Extract the (x, y) coordinate from the center of the cell holding the provided text.  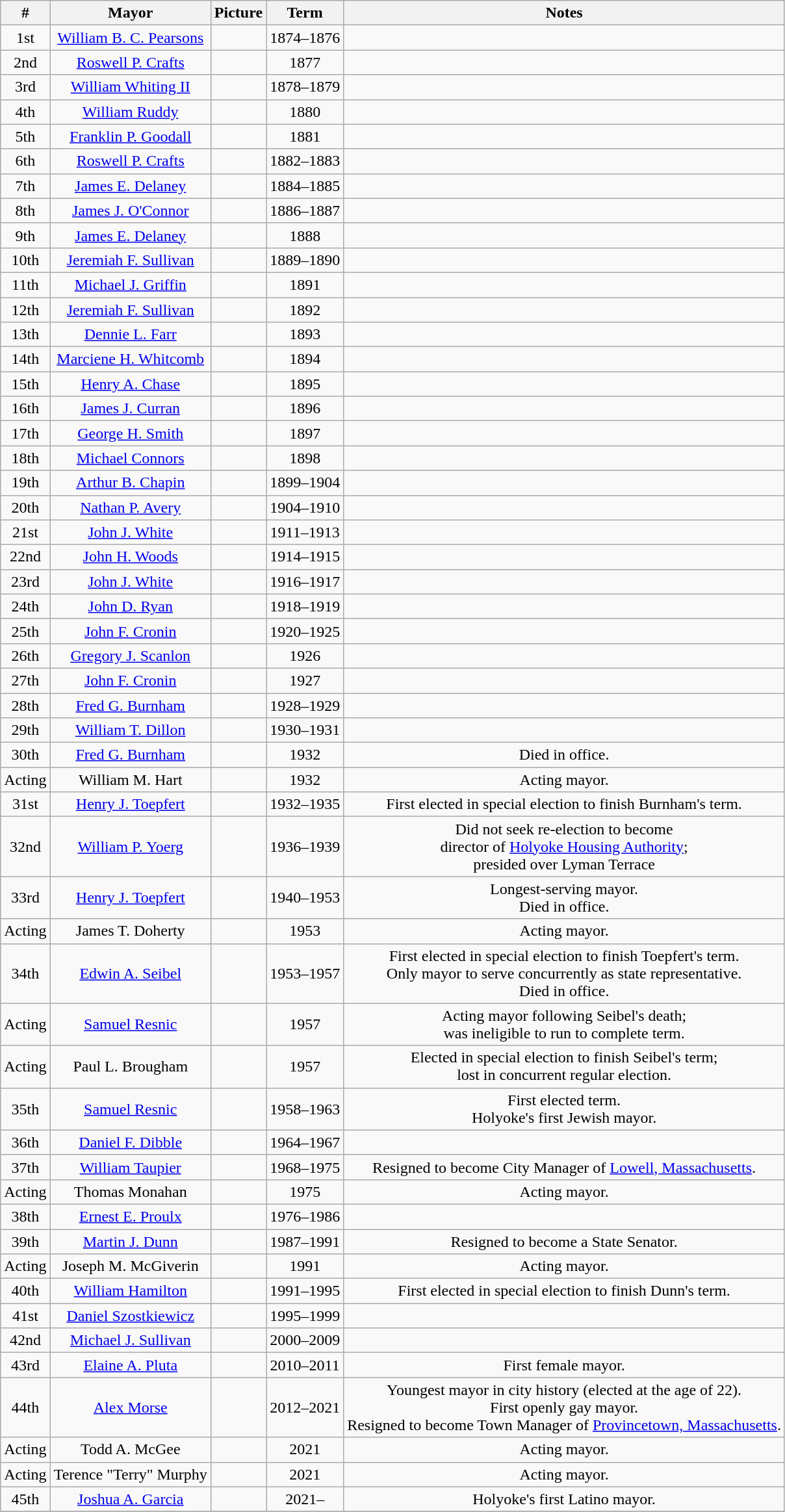
15th (25, 384)
1911–1913 (305, 532)
10th (25, 260)
First elected in special election to finish Toepfert's term.Only mayor to serve concurrently as state representative.Died in office. (564, 973)
Martin J. Dunn (130, 1242)
41st (25, 1316)
Joseph M. McGiverin (130, 1266)
2010–2011 (305, 1365)
Did not seek re-election to becomedirector of Holyoke Housing Authority; presided over Lyman Terrace (564, 847)
Michael J. Sullivan (130, 1340)
William Taupier (130, 1167)
1884–1885 (305, 186)
2021– (305, 1499)
William P. Yoerg (130, 847)
Henry A. Chase (130, 384)
Longest-serving mayor.Died in office. (564, 898)
First female mayor. (564, 1365)
1895 (305, 384)
Youngest mayor in city history (elected at the age of 22).First openly gay mayor.Resigned to become Town Manager of Provincetown, Massachusetts. (564, 1407)
William Whiting II (130, 87)
5th (25, 136)
Alex Morse (130, 1407)
Notes (564, 13)
Terence "Terry" Murphy (130, 1474)
1891 (305, 285)
1896 (305, 409)
27th (25, 680)
1991 (305, 1266)
42nd (25, 1340)
Joshua A. Garcia (130, 1499)
45th (25, 1499)
1878–1879 (305, 87)
1976–1986 (305, 1216)
1899–1904 (305, 483)
7th (25, 186)
1936–1939 (305, 847)
35th (25, 1108)
1968–1975 (305, 1167)
Term (305, 13)
1894 (305, 359)
Elected in special election to finish Seibel's term; lost in concurrent regular election. (564, 1067)
8th (25, 211)
1897 (305, 433)
Paul L. Brougham (130, 1067)
1893 (305, 335)
1964–1967 (305, 1142)
Arthur B. Chapin (130, 483)
1898 (305, 458)
1889–1890 (305, 260)
First elected in special election to finish Dunn's term. (564, 1291)
1930–1931 (305, 730)
12th (25, 310)
1886–1887 (305, 211)
Marciene H. Whitcomb (130, 359)
1932–1935 (305, 804)
37th (25, 1167)
1926 (305, 656)
24th (25, 606)
13th (25, 335)
Dennie L. Farr (130, 335)
1877 (305, 62)
2012–2021 (305, 1407)
1991–1995 (305, 1291)
Holyoke's first Latino mayor. (564, 1499)
William Ruddy (130, 112)
Todd A. McGee (130, 1450)
William T. Dillon (130, 730)
1940–1953 (305, 898)
4th (25, 112)
6th (25, 161)
1920–1925 (305, 631)
Elaine A. Pluta (130, 1365)
43rd (25, 1365)
William Hamilton (130, 1291)
22nd (25, 557)
First elected term.Holyoke's first Jewish mayor. (564, 1108)
1881 (305, 136)
1928–1929 (305, 705)
2nd (25, 62)
James T. Doherty (130, 931)
Resigned to become City Manager of Lowell, Massachusetts. (564, 1167)
1975 (305, 1192)
14th (25, 359)
18th (25, 458)
Died in office. (564, 755)
Daniel Szostkiewicz (130, 1316)
3rd (25, 87)
Edwin A. Seibel (130, 973)
9th (25, 235)
1904–1910 (305, 507)
1888 (305, 235)
William B. C. Pearsons (130, 38)
1953–1957 (305, 973)
Resigned to become a State Senator. (564, 1242)
Michael Connors (130, 458)
1953 (305, 931)
31st (25, 804)
# (25, 13)
1874–1876 (305, 38)
20th (25, 507)
1918–1919 (305, 606)
19th (25, 483)
16th (25, 409)
32nd (25, 847)
30th (25, 755)
26th (25, 656)
36th (25, 1142)
Daniel F. Dibble (130, 1142)
1958–1963 (305, 1108)
Picture (238, 13)
1st (25, 38)
34th (25, 973)
17th (25, 433)
1880 (305, 112)
Michael J. Griffin (130, 285)
33rd (25, 898)
40th (25, 1291)
Acting mayor following Seibel's death; was ineligible to run to complete term. (564, 1024)
Thomas Monahan (130, 1192)
1882–1883 (305, 161)
1914–1915 (305, 557)
25th (25, 631)
James J. O'Connor (130, 211)
Gregory J. Scanlon (130, 656)
James J. Curran (130, 409)
23rd (25, 582)
John H. Woods (130, 557)
First elected in special election to finish Burnham's term. (564, 804)
1916–1917 (305, 582)
George H. Smith (130, 433)
1892 (305, 310)
Nathan P. Avery (130, 507)
Ernest E. Proulx (130, 1216)
Franklin P. Goodall (130, 136)
21st (25, 532)
38th (25, 1216)
39th (25, 1242)
John D. Ryan (130, 606)
28th (25, 705)
Mayor (130, 13)
1995–1999 (305, 1316)
2000–2009 (305, 1340)
1987–1991 (305, 1242)
11th (25, 285)
William M. Hart (130, 780)
44th (25, 1407)
1927 (305, 680)
29th (25, 730)
